Return the [X, Y] coordinate for the center point of the cell that contains the specified text.  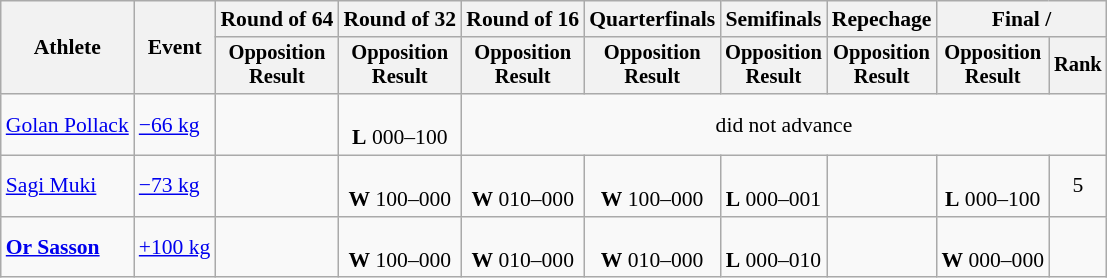
Golan Pollack [68, 124]
−73 kg [175, 186]
Round of 32 [400, 19]
Round of 16 [522, 19]
W 000–000 [992, 248]
Or Sasson [68, 248]
L 000–010 [774, 248]
Round of 64 [276, 19]
5 [1078, 186]
Semifinals [774, 19]
Final / [1021, 19]
+100 kg [175, 248]
Rank [1078, 66]
−66 kg [175, 124]
Quarterfinals [652, 19]
Athlete [68, 48]
Sagi Muki [68, 186]
L 000–001 [774, 186]
did not advance [784, 124]
Repechage [882, 19]
Event [175, 48]
